Capture the cell that displays the provided text and extract its (x, y) central coordinate. 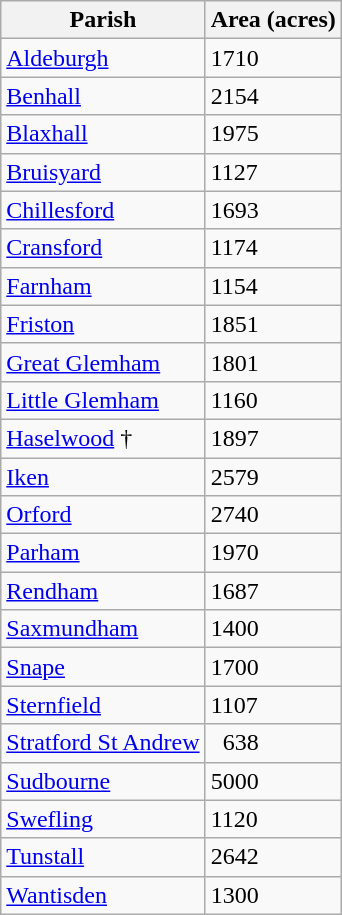
Iken (103, 477)
1400 (273, 629)
1174 (273, 248)
1801 (273, 362)
Great Glemham (103, 362)
Orford (103, 515)
5000 (273, 781)
Parish (103, 20)
Parham (103, 553)
1107 (273, 705)
1700 (273, 667)
Area (acres) (273, 20)
638 (273, 743)
Haselwood † (103, 438)
1300 (273, 895)
Little Glemham (103, 400)
Sudbourne (103, 781)
1693 (273, 210)
1160 (273, 400)
Benhall (103, 96)
1154 (273, 286)
Chillesford (103, 210)
Farnham (103, 286)
1127 (273, 172)
1897 (273, 438)
2154 (273, 96)
Blaxhall (103, 134)
Stratford St Andrew (103, 743)
Swefling (103, 819)
2642 (273, 857)
Bruisyard (103, 172)
1710 (273, 58)
1120 (273, 819)
1970 (273, 553)
Friston (103, 324)
Sternfield (103, 705)
1687 (273, 591)
2579 (273, 477)
Wantisden (103, 895)
Snape (103, 667)
Tunstall (103, 857)
Cransford (103, 248)
Rendham (103, 591)
Aldeburgh (103, 58)
1851 (273, 324)
Saxmundham (103, 629)
1975 (273, 134)
2740 (273, 515)
